Identify which cell holds the provided text, then report its [x, y] central coordinate. 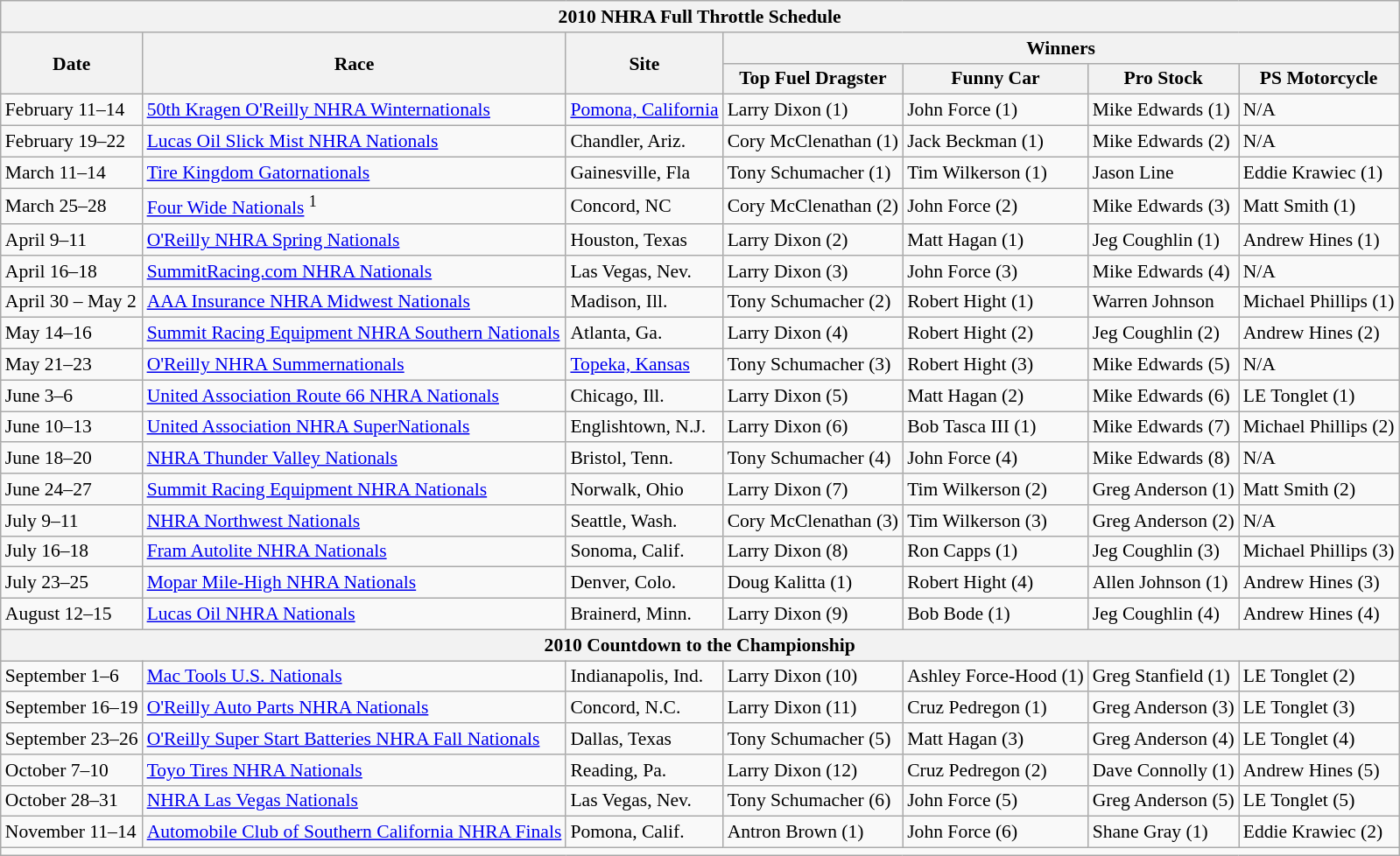
Larry Dixon (6) [813, 427]
Jeg Coughlin (2) [1164, 333]
October 28–31 [72, 801]
Eddie Krawiec (2) [1319, 832]
Tim Wilkerson (2) [995, 489]
Larry Dixon (4) [813, 333]
Lucas Oil NHRA Nationals [355, 614]
May 14–16 [72, 333]
Tony Schumacher (1) [813, 172]
Cory McClenathan (1) [813, 142]
Mike Edwards (5) [1164, 365]
Pomona, California [644, 110]
June 18–20 [72, 459]
June 24–27 [72, 489]
LE Tonglet (5) [1319, 801]
Indianapolis, Ind. [644, 677]
April 30 – May 2 [72, 302]
Cruz Pedregon (1) [995, 708]
John Force (2) [995, 207]
Cruz Pedregon (2) [995, 770]
Larry Dixon (8) [813, 551]
John Force (5) [995, 801]
July 9–11 [72, 521]
Greg Anderson (3) [1164, 708]
September 1–6 [72, 677]
LE Tonglet (2) [1319, 677]
August 12–15 [72, 614]
O'Reilly Auto Parts NHRA Nationals [355, 708]
Mike Edwards (6) [1164, 396]
Robert Hight (2) [995, 333]
AAA Insurance NHRA Midwest Nationals [355, 302]
Matt Smith (2) [1319, 489]
Atlanta, Ga. [644, 333]
September 16–19 [72, 708]
SummitRacing.com NHRA Nationals [355, 271]
United Association NHRA SuperNationals [355, 427]
50th Kragen O'Reilly NHRA Winternationals [355, 110]
NHRA Thunder Valley Nationals [355, 459]
Mike Edwards (7) [1164, 427]
Cory McClenathan (2) [813, 207]
July 16–18 [72, 551]
Houston, Texas [644, 240]
Funny Car [995, 79]
Seattle, Wash. [644, 521]
Sonoma, Calif. [644, 551]
November 11–14 [72, 832]
Fram Autolite NHRA Nationals [355, 551]
Toyo Tires NHRA Nationals [355, 770]
March 11–14 [72, 172]
Dave Connolly (1) [1164, 770]
Automobile Club of Southern California NHRA Finals [355, 832]
NHRA Las Vegas Nationals [355, 801]
Madison, Ill. [644, 302]
Eddie Krawiec (1) [1319, 172]
Mike Edwards (1) [1164, 110]
Andrew Hines (5) [1319, 770]
Michael Phillips (2) [1319, 427]
Andrew Hines (2) [1319, 333]
Ron Capps (1) [995, 551]
Larry Dixon (2) [813, 240]
John Force (4) [995, 459]
Larry Dixon (1) [813, 110]
Mike Edwards (3) [1164, 207]
Andrew Hines (3) [1319, 583]
PS Motorcycle [1319, 79]
Summit Racing Equipment NHRA Nationals [355, 489]
Chandler, Ariz. [644, 142]
O'Reilly NHRA Summernationals [355, 365]
LE Tonglet (3) [1319, 708]
Larry Dixon (10) [813, 677]
2010 Countdown to the Championship [700, 645]
Tony Schumacher (5) [813, 739]
Larry Dixon (9) [813, 614]
Andrew Hines (4) [1319, 614]
LE Tonglet (1) [1319, 396]
April 9–11 [72, 240]
Concord, NC [644, 207]
Tony Schumacher (6) [813, 801]
Pro Stock [1164, 79]
Mike Edwards (2) [1164, 142]
Doug Kalitta (1) [813, 583]
Brainerd, Minn. [644, 614]
Pomona, Calif. [644, 832]
Site [644, 63]
Englishtown, N.J. [644, 427]
Ashley Force-Hood (1) [995, 677]
Tony Schumacher (3) [813, 365]
Greg Anderson (1) [1164, 489]
June 3–6 [72, 396]
Larry Dixon (7) [813, 489]
Larry Dixon (3) [813, 271]
Warren Johnson [1164, 302]
John Force (1) [995, 110]
Jeg Coughlin (1) [1164, 240]
John Force (3) [995, 271]
Greg Stanfield (1) [1164, 677]
Mopar Mile-High NHRA Nationals [355, 583]
Topeka, Kansas [644, 365]
Bob Tasca III (1) [995, 427]
Greg Anderson (2) [1164, 521]
April 16–18 [72, 271]
2010 NHRA Full Throttle Schedule [700, 17]
Top Fuel Dragster [813, 79]
Greg Anderson (5) [1164, 801]
Jeg Coughlin (3) [1164, 551]
Date [72, 63]
Andrew Hines (1) [1319, 240]
Race [355, 63]
Denver, Colo. [644, 583]
Norwalk, Ohio [644, 489]
Shane Gray (1) [1164, 832]
NHRA Northwest Nationals [355, 521]
Winners [1061, 48]
Matt Hagan (1) [995, 240]
February 11–14 [72, 110]
Four Wide Nationals 1 [355, 207]
Jack Beckman (1) [995, 142]
Concord, N.C. [644, 708]
Robert Hight (1) [995, 302]
October 7–10 [72, 770]
Tire Kingdom Gatornationals [355, 172]
February 19–22 [72, 142]
Matt Hagan (3) [995, 739]
Larry Dixon (5) [813, 396]
O'Reilly Super Start Batteries NHRA Fall Nationals [355, 739]
Robert Hight (4) [995, 583]
Mac Tools U.S. Nationals [355, 677]
John Force (6) [995, 832]
Tim Wilkerson (3) [995, 521]
Gainesville, Fla [644, 172]
March 25–28 [72, 207]
Dallas, Texas [644, 739]
May 21–23 [72, 365]
Greg Anderson (4) [1164, 739]
Allen Johnson (1) [1164, 583]
Mike Edwards (8) [1164, 459]
Robert Hight (3) [995, 365]
Larry Dixon (12) [813, 770]
Summit Racing Equipment NHRA Southern Nationals [355, 333]
Matt Smith (1) [1319, 207]
Michael Phillips (1) [1319, 302]
Tim Wilkerson (1) [995, 172]
Michael Phillips (3) [1319, 551]
Mike Edwards (4) [1164, 271]
LE Tonglet (4) [1319, 739]
Reading, Pa. [644, 770]
September 23–26 [72, 739]
Tony Schumacher (4) [813, 459]
July 23–25 [72, 583]
Tony Schumacher (2) [813, 302]
Cory McClenathan (3) [813, 521]
June 10–13 [72, 427]
Larry Dixon (11) [813, 708]
United Association Route 66 NHRA Nationals [355, 396]
Bristol, Tenn. [644, 459]
Jeg Coughlin (4) [1164, 614]
O'Reilly NHRA Spring Nationals [355, 240]
Jason Line [1164, 172]
Bob Bode (1) [995, 614]
Matt Hagan (2) [995, 396]
Lucas Oil Slick Mist NHRA Nationals [355, 142]
Chicago, Ill. [644, 396]
Antron Brown (1) [813, 832]
